Detect which cell encompasses the target text, then output its [X, Y] center coordinate. 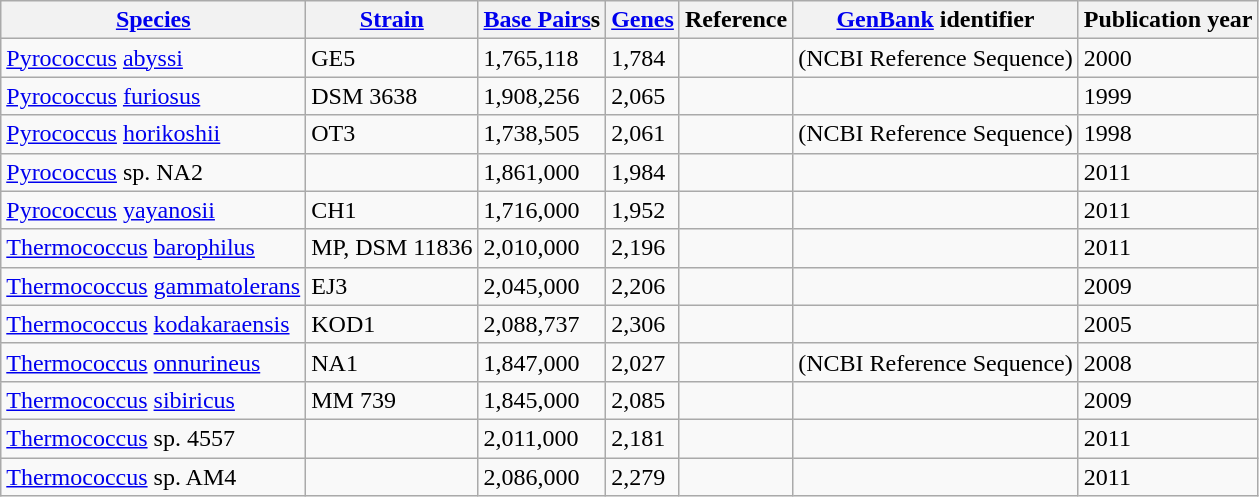
1,784 [643, 58]
Reference [736, 20]
2,206 [643, 286]
2,010,000 [542, 248]
1,716,000 [542, 210]
Thermococcus kodakaraensis [154, 324]
OT3 [392, 134]
Pyrococcus horikoshii [154, 134]
1,861,000 [542, 172]
Pyrococcus furiosus [154, 96]
Strain [392, 20]
EJ3 [392, 286]
Pyrococcus yayanosii [154, 210]
Thermococcus barophilus [154, 248]
2,011,000 [542, 438]
Genes [643, 20]
2,085 [643, 400]
Thermococcus sp. AM4 [154, 477]
DSM 3638 [392, 96]
2,279 [643, 477]
1999 [1168, 96]
2005 [1168, 324]
Pyrococcus abyssi [154, 58]
Thermococcus onnurineus [154, 362]
2000 [1168, 58]
MM 739 [392, 400]
1,847,000 [542, 362]
Thermococcus sp. 4557 [154, 438]
GenBank identifier [936, 20]
GE5 [392, 58]
KOD1 [392, 324]
2,181 [643, 438]
2,196 [643, 248]
1,765,118 [542, 58]
2,065 [643, 96]
2,088,737 [542, 324]
2008 [1168, 362]
Thermococcus gammatolerans [154, 286]
Thermococcus sibiricus [154, 400]
MP, DSM 11836 [392, 248]
1,845,000 [542, 400]
2,027 [643, 362]
1,952 [643, 210]
CH1 [392, 210]
NA1 [392, 362]
1998 [1168, 134]
Publication year [1168, 20]
1,738,505 [542, 134]
1,984 [643, 172]
2,061 [643, 134]
Pyrococcus sp. NA2 [154, 172]
2,306 [643, 324]
1,908,256 [542, 96]
Base Pairss [542, 20]
Species [154, 20]
2,045,000 [542, 286]
2,086,000 [542, 477]
